Pinpoint the cell where the given text exists, returning its (X, Y) midpoint coordinate. 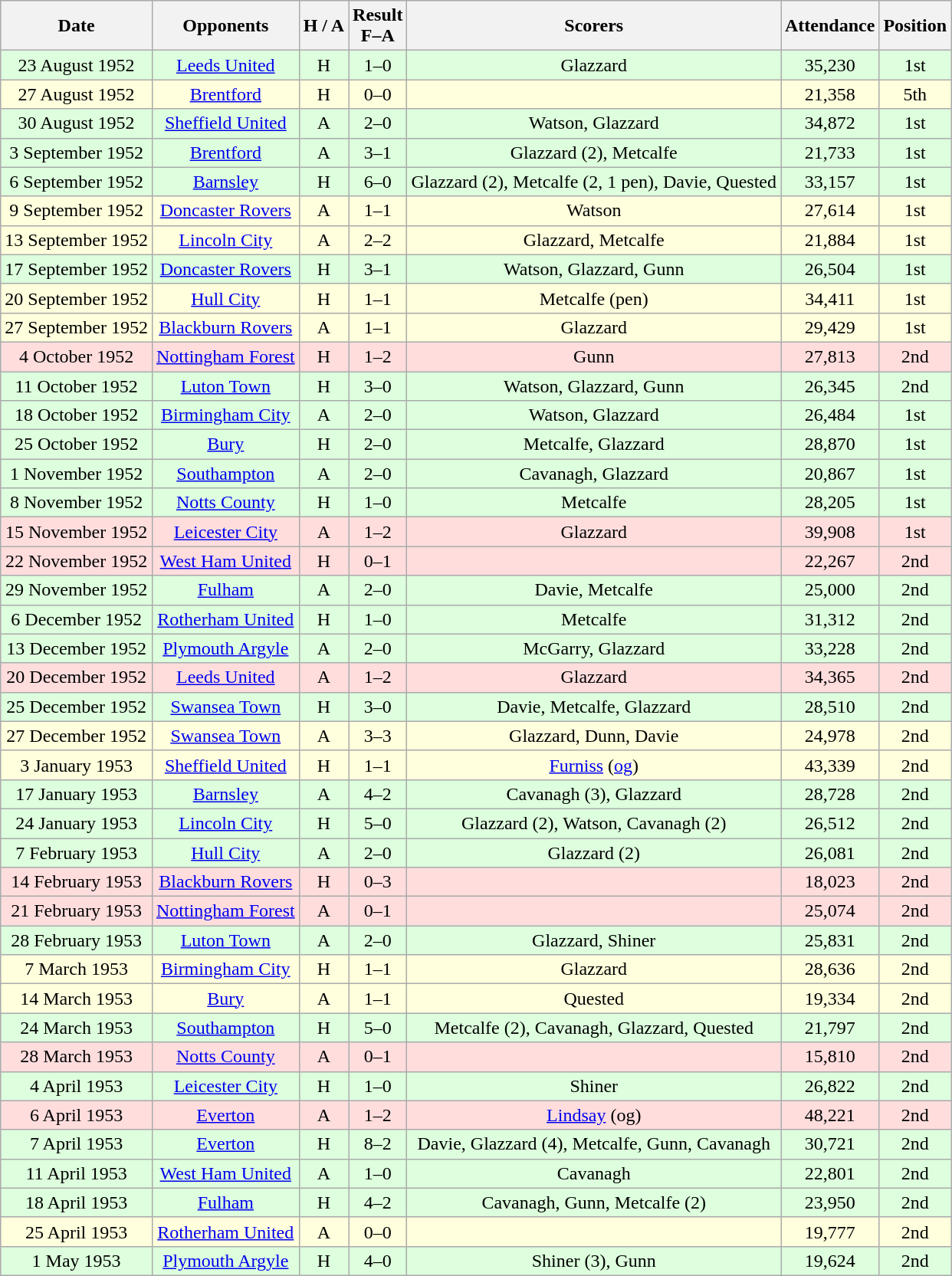
19,334 (829, 999)
26,345 (829, 385)
4 April 1953 (77, 1086)
27 September 1952 (77, 327)
9 September 1952 (77, 211)
Davie, Glazzard (4), Metcalfe, Gunn, Cavanagh (594, 1144)
26,081 (829, 853)
Glazzard, Dunn, Davie (594, 736)
8–2 (378, 1144)
3 September 1952 (77, 153)
H / A (323, 26)
35,230 (829, 65)
48,221 (829, 1115)
14 March 1953 (77, 999)
7 April 1953 (77, 1144)
Date (77, 26)
26,512 (829, 823)
24,978 (829, 736)
25,074 (829, 911)
21,884 (829, 240)
30 August 1952 (77, 123)
Lindsay (og) (594, 1115)
27,614 (829, 211)
1 November 1952 (77, 474)
1 May 1953 (77, 1261)
Metcalfe, Glazzard (594, 444)
6–0 (378, 182)
3 January 1953 (77, 765)
26,504 (829, 269)
Cavanagh, Glazzard (594, 474)
34,411 (829, 298)
6 September 1952 (77, 182)
Glazzard (2), Watson, Cavanagh (2) (594, 823)
Metcalfe (2), Cavanagh, Glazzard, Quested (594, 1028)
19,777 (829, 1232)
19,624 (829, 1261)
2–2 (378, 240)
Glazzard (2), Metcalfe (2, 1 pen), Davie, Quested (594, 182)
Glazzard (2) (594, 853)
33,228 (829, 648)
28,205 (829, 503)
Glazzard (2), Metcalfe (594, 153)
26,484 (829, 415)
7 February 1953 (77, 853)
5th (915, 94)
Cavanagh, Gunn, Metcalfe (2) (594, 1202)
Gunn (594, 356)
3–3 (378, 736)
Opponents (225, 26)
21 February 1953 (77, 911)
28,510 (829, 707)
23,950 (829, 1202)
28 March 1953 (77, 1057)
29,429 (829, 327)
Shiner (3), Gunn (594, 1261)
Watson (594, 211)
6 April 1953 (77, 1115)
34,365 (829, 677)
22,267 (829, 561)
22,801 (829, 1173)
25,831 (829, 940)
34,872 (829, 123)
28,870 (829, 444)
21,733 (829, 153)
Glazzard, Metcalfe (594, 240)
24 March 1953 (77, 1028)
Furniss (og) (594, 765)
McGarry, Glazzard (594, 648)
15 November 1952 (77, 532)
Davie, Metcalfe (594, 590)
29 November 1952 (77, 590)
6 December 1952 (77, 619)
20 September 1952 (77, 298)
18 October 1952 (77, 415)
28,728 (829, 794)
18,023 (829, 882)
8 November 1952 (77, 503)
7 March 1953 (77, 969)
23 August 1952 (77, 65)
25 October 1952 (77, 444)
43,339 (829, 765)
28,636 (829, 969)
Quested (594, 999)
33,157 (829, 182)
24 January 1953 (77, 823)
11 October 1952 (77, 385)
20 December 1952 (77, 677)
13 September 1952 (77, 240)
39,908 (829, 532)
ResultF–A (378, 26)
0–3 (378, 882)
11 April 1953 (77, 1173)
27,813 (829, 356)
25 April 1953 (77, 1232)
Shiner (594, 1086)
Metcalfe (pen) (594, 298)
17 January 1953 (77, 794)
4–0 (378, 1261)
13 December 1952 (77, 648)
21,358 (829, 94)
26,822 (829, 1086)
17 September 1952 (77, 269)
21,797 (829, 1028)
Scorers (594, 26)
15,810 (829, 1057)
Cavanagh (3), Glazzard (594, 794)
27 December 1952 (77, 736)
27 August 1952 (77, 94)
25 December 1952 (77, 707)
Attendance (829, 26)
22 November 1952 (77, 561)
Position (915, 26)
18 April 1953 (77, 1202)
25,000 (829, 590)
30,721 (829, 1144)
Davie, Metcalfe, Glazzard (594, 707)
Cavanagh (594, 1173)
20,867 (829, 474)
Glazzard, Shiner (594, 940)
4 October 1952 (77, 356)
14 February 1953 (77, 882)
31,312 (829, 619)
28 February 1953 (77, 940)
